Provide the (X, Y) coordinate of the cell's center where the given text is located.  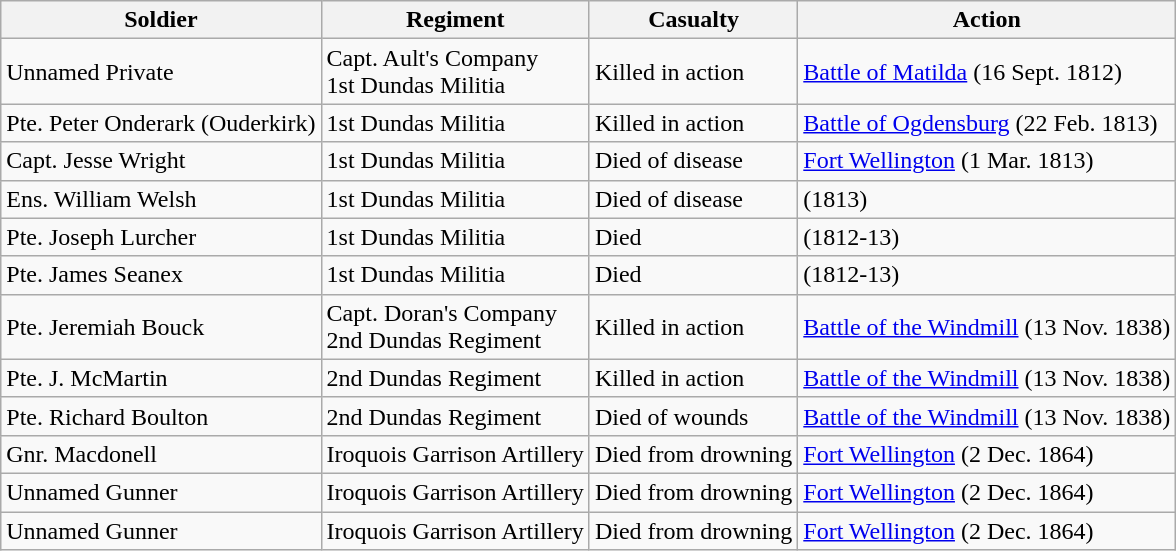
Battle of Matilda (16 Sept. 1812) (987, 72)
Fort Wellington (1 Mar. 1813) (987, 161)
Died of wounds (693, 416)
Capt. Ault's Company1st Dundas Militia (455, 72)
Battle of Ogdensburg (22 Feb. 1813) (987, 123)
Pte. Richard Boulton (161, 416)
(1813) (987, 199)
Pte. James Seanex (161, 275)
Gnr. Macdonell (161, 454)
Regiment (455, 20)
Unnamed Private (161, 72)
Capt. Doran's Company2nd Dundas Regiment (455, 326)
Pte. J. McMartin (161, 378)
Ens. William Welsh (161, 199)
Casualty (693, 20)
Pte. Peter Onderark (Ouderkirk) (161, 123)
Soldier (161, 20)
Pte. Jeremiah Bouck (161, 326)
Capt. Jesse Wright (161, 161)
Action (987, 20)
Pte. Joseph Lurcher (161, 237)
